Return the [x, y] coordinate for the center point of the cell that contains the specified text.  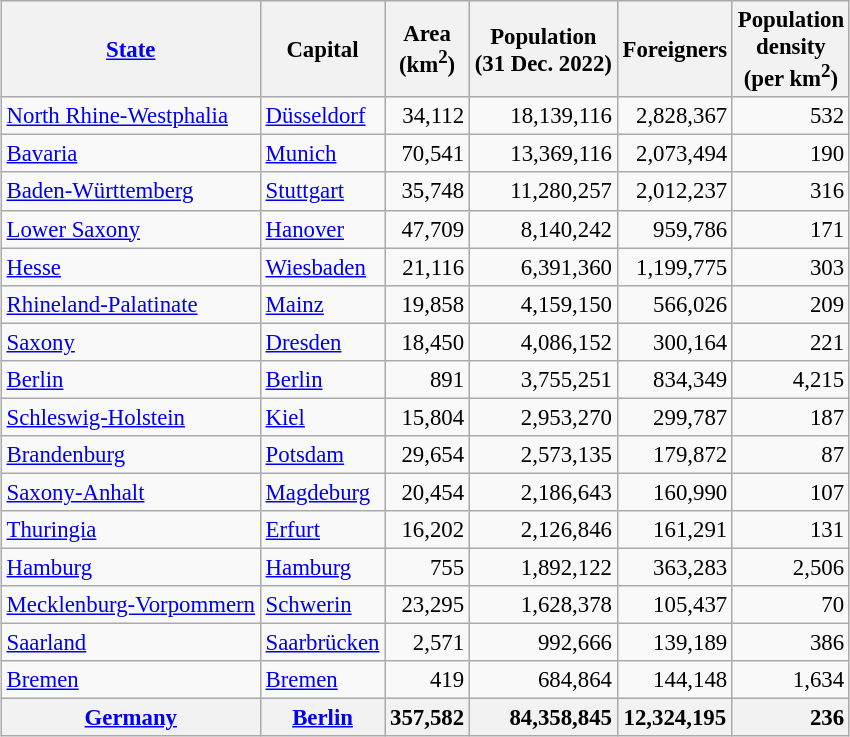
532 [790, 116]
Rhineland-Palatinate [130, 304]
87 [790, 455]
North Rhine-Westphalia [130, 116]
755 [428, 567]
35,748 [428, 191]
Hanover [322, 229]
161,291 [674, 530]
Population(31 Dec. 2022) [543, 49]
Capital [322, 49]
21,116 [428, 267]
19,858 [428, 304]
2,012,237 [674, 191]
139,189 [674, 643]
834,349 [674, 379]
20,454 [428, 492]
Saxony-Anhalt [130, 492]
684,864 [543, 680]
16,202 [428, 530]
34,112 [428, 116]
4,159,150 [543, 304]
1,634 [790, 680]
Saxony [130, 342]
4,086,152 [543, 342]
105,437 [674, 605]
2,571 [428, 643]
29,654 [428, 455]
15,804 [428, 417]
209 [790, 304]
2,126,846 [543, 530]
Brandenburg [130, 455]
12,324,195 [674, 718]
70 [790, 605]
Mainz [322, 304]
891 [428, 379]
2,506 [790, 567]
Schwerin [322, 605]
6,391,360 [543, 267]
Hesse [130, 267]
316 [790, 191]
18,139,116 [543, 116]
4,215 [790, 379]
363,283 [674, 567]
190 [790, 154]
1,892,122 [543, 567]
State [130, 49]
2,073,494 [674, 154]
Populationdensity(per km2) [790, 49]
Area(km2) [428, 49]
236 [790, 718]
2,828,367 [674, 116]
1,199,775 [674, 267]
299,787 [674, 417]
959,786 [674, 229]
Thuringia [130, 530]
Germany [130, 718]
187 [790, 417]
Düsseldorf [322, 116]
2,953,270 [543, 417]
Munich [322, 154]
84,358,845 [543, 718]
566,026 [674, 304]
Foreigners [674, 49]
300,164 [674, 342]
3,755,251 [543, 379]
357,582 [428, 718]
8,140,242 [543, 229]
Bavaria [130, 154]
Erfurt [322, 530]
Saarland [130, 643]
Stuttgart [322, 191]
11,280,257 [543, 191]
131 [790, 530]
2,186,643 [543, 492]
1,628,378 [543, 605]
18,450 [428, 342]
107 [790, 492]
Schleswig-Holstein [130, 417]
144,148 [674, 680]
Dresden [322, 342]
179,872 [674, 455]
Kiel [322, 417]
303 [790, 267]
13,369,116 [543, 154]
386 [790, 643]
992,666 [543, 643]
Mecklenburg-Vorpommern [130, 605]
23,295 [428, 605]
171 [790, 229]
221 [790, 342]
Saarbrücken [322, 643]
47,709 [428, 229]
Wiesbaden [322, 267]
Magdeburg [322, 492]
Baden-Württemberg [130, 191]
70,541 [428, 154]
Potsdam [322, 455]
160,990 [674, 492]
419 [428, 680]
2,573,135 [543, 455]
Lower Saxony [130, 229]
